Detect which cell encompasses the target text, then output its (x, y) center coordinate. 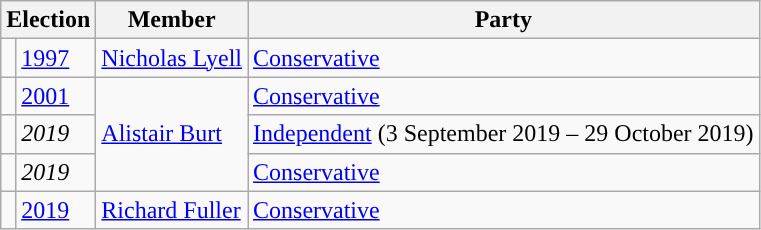
Alistair Burt (172, 134)
Independent (3 September 2019 – 29 October 2019) (504, 134)
2001 (56, 96)
1997 (56, 58)
Nicholas Lyell (172, 58)
Member (172, 20)
Richard Fuller (172, 210)
Party (504, 20)
Election (48, 20)
